Extract the (x, y) coordinate from the center of the cell holding the provided text.  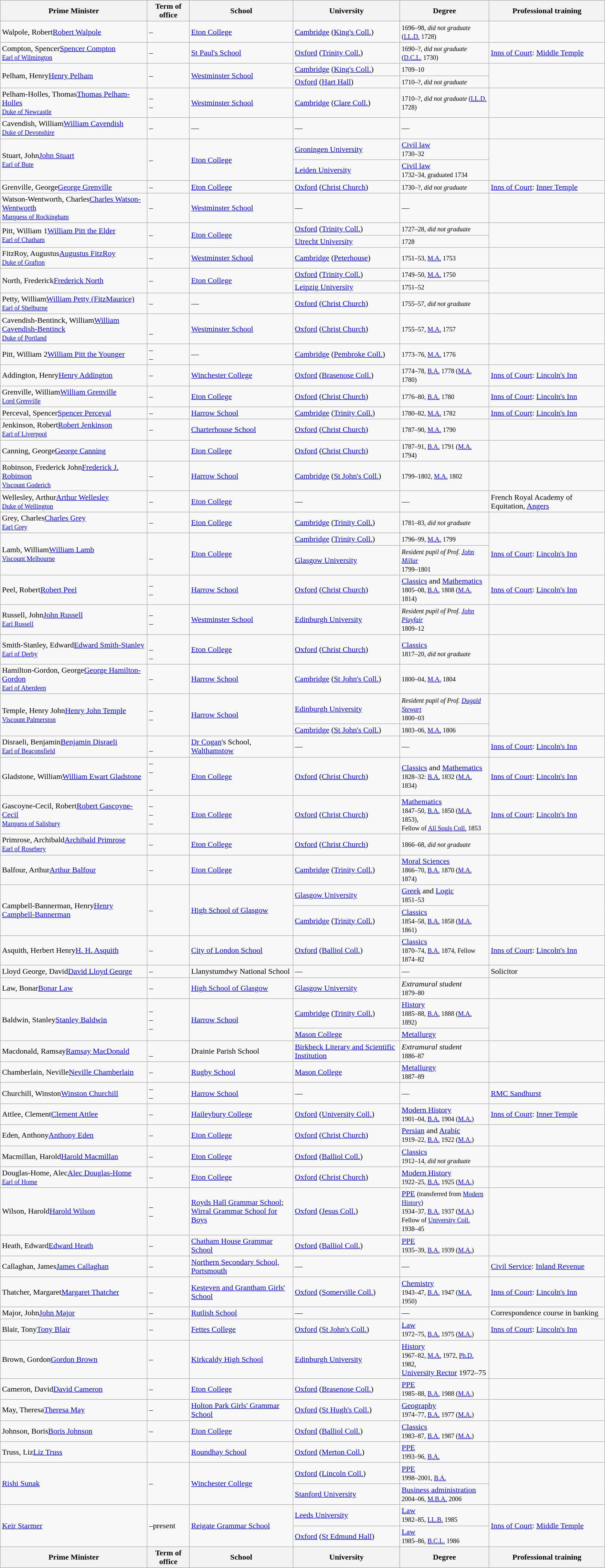
Classics and Mathematics1805–08, B.A. 1808 (M.A. 1814) (444, 590)
Mathematics1847–50, B.A. 1850 (M.A. 1853),Fellow of All Souls Coll. 1853 (444, 815)
Civil law1730–32 (444, 149)
1866–68, did not graduate (444, 845)
Persian and Arabic1919–22, B.A. 1922 (M.A.) (444, 1135)
Leipzig University (346, 287)
Law1972–75, B.A. 1975 (M.A.) (444, 1329)
Jenkinson, RobertRobert JenkinsonEarl of Liverpool (74, 430)
May, TheresaTheresa May (74, 1410)
Heath, EdwardEdward Heath (74, 1245)
Balfour, ArthurArthur Balfour (74, 870)
Rutlish School (241, 1313)
1709–10 (444, 69)
Oxford (St John's Coll.) (346, 1329)
Northern Secondary School, Portsmouth (241, 1267)
Royds Hall Grammar School;Wirral Grammar School for Boys (241, 1211)
1696–98, did not graduate (LL.D. 1728) (444, 32)
Churchill, WinstonWinston Churchill (74, 1093)
Rugby School (241, 1072)
PPE (transferred from Modern History)1934–37, B.A. 1937 (M.A.)Fellow of University Coll. 1938–45 (444, 1211)
1780–82, M.A. 1782 (444, 413)
1710–?, did not graduate (444, 82)
City of London School (241, 950)
PPE1998–2001, B.A. (444, 1473)
RMC Sandhurst (547, 1093)
Classics1817–20, did not graduate (444, 649)
Oxford (St Edmund Hall) (346, 1536)
Cavendish-Bentinck, WilliamWilliam Cavendish-BentinckDuke of Portland (74, 329)
PPE1935–39, B.A. 1939 (M.A.) (444, 1245)
Walpole, RobertRobert Walpole (74, 32)
1776–80, B.A. 1780 (444, 396)
1800–04, M.A. 1804 (444, 679)
Classics1912–14, did not graduate (444, 1156)
Leeds University (346, 1515)
1751–53, M.A. 1753 (444, 258)
Cambridge (Pembroke Coll.) (346, 354)
Asquith, Herbert HenryH. H. Asquith (74, 950)
Cameron, DavidDavid Cameron (74, 1389)
1799–1802, M.A. 1802 (444, 476)
Modern History1922–25, B.A. 1925 (M.A.) (444, 1177)
Resident pupil of Prof. John Playfair1809–12 (444, 620)
Johnson, BorisBoris Johnson (74, 1431)
Macmillan, HaroldHarold Macmillan (74, 1156)
Law, BonarBonar Law (74, 988)
1730–?, did not graduate (444, 187)
–– – (168, 776)
Oxford (Merton Coll.) (346, 1452)
Grenville, WilliamWilliam GrenvilleLord Grenville (74, 396)
Petty, WilliamWilliam Petty (FitzMaurice)Earl of Shelburne (74, 304)
–present (168, 1526)
Stuart, JohnJohn StuartEarl of Bute (74, 160)
1773–76, M.A. 1776 (444, 354)
Greek and Logic1851–53 (444, 895)
Compton, SpencerSpencer ComptonEarl of Wilmington (74, 53)
Grey, CharlesCharles GreyEarl Grey (74, 522)
Lamb, WilliamWilliam LambViscount Melbourne (74, 554)
Utrecht University (346, 241)
Campbell-Bannerman, HenryHenry Campbell-Bannerman (74, 910)
1755–57, M.A. 1757 (444, 329)
Oxford (Jesus Coll.) (346, 1211)
Temple, Henry JohnHenry John TempleViscount Palmerston (74, 715)
Civil law1732–34, graduated 1734 (444, 170)
Primrose, ArchibaldArchibald PrimroseEarl of Rosebery (74, 845)
Lloyd George, DavidDavid Lloyd George (74, 971)
Peel, RobertRobert Peel (74, 590)
Pitt, William 2William Pitt the Younger (74, 354)
Pelham, HenryHenry Pelham (74, 76)
History1885–88, B.A. 1888 (M.A. 1892) (444, 1014)
Keir Starmer (74, 1526)
Wellesley, ArthurArthur WellesleyDuke of Wellington (74, 501)
1690–?, did not graduate (D.C.L. 1730) (444, 53)
Baldwin, StanleyStanley Baldwin (74, 1020)
Robinson, Frederick JohnFrederick J. RobinsonViscount Goderich (74, 476)
PPE1985–88, B.A. 1988 (M.A.) (444, 1389)
Macdonald, RamsayRamsay MacDonald (74, 1051)
Civil Service: Inland Revenue (547, 1267)
Geography1974–77, B.A. 1977 (M.A.) (444, 1410)
1803–06, M.A. 1806 (444, 730)
Oxford (University Coll.) (346, 1114)
Addington, HenryHenry Addington (74, 375)
Douglas-Home, AlecAlec Douglas-HomeEarl of Home (74, 1177)
Extramural student1879–80 (444, 988)
Law1982–85, LL.B. 1985 (444, 1515)
Resident pupil of Prof. John Millar1799–1801 (444, 560)
Major, JohnJohn Major (74, 1313)
Charterhouse School (241, 430)
Business administration2004–06, M.B.A. 2006 (444, 1494)
Haileybury College (241, 1114)
Callaghan, JamesJames Callaghan (74, 1267)
Smith-Stanley, EdwardEdward Smith-StanleyEarl of Derby (74, 649)
Kirkcaldy High School (241, 1360)
Classics1854–58, B.A. 1858 (M.A. 1861) (444, 921)
Wilson, HaroldHarold Wilson (74, 1211)
Correspondence course in banking (547, 1313)
Blair, TonyTony Blair (74, 1329)
Stanford University (346, 1494)
PPE1993–96, B.A. (444, 1452)
Modern History1901–04, B.A. 1904 (M.A.) (444, 1114)
Chemistry1943–47, B.A. 1947 (M.A. 1950) (444, 1292)
Eden, AnthonyAnthony Eden (74, 1135)
Grenville, GeorgeGeorge Grenville (74, 187)
Classics and Mathematics1828–32: B.A. 1832 (M.A. 1834) (444, 776)
History1967–82, M.A. 1972, Ph.D. 1982,University Rector 1972–75 (444, 1360)
Solicitor (547, 971)
Dr Cogan's School, Walthamstow (241, 746)
French Royal Academy of Equitation, Angers (547, 501)
Brown, GordonGordon Brown (74, 1360)
Holton Park Girls' Grammar School (241, 1410)
Law1985–86, B.C.L. 1986 (444, 1536)
Roundhay School (241, 1452)
Oxford (Hart Hall) (346, 82)
Groningen University (346, 149)
Classics1870–74, B.A. 1874, Fellow 1874–82 (444, 950)
Fettes College (241, 1329)
FitzRoy, AugustusAugustus FitzRoyDuke of Grafton (74, 258)
1781–83, did not graduate (444, 522)
Watson-Wentworth, CharlesCharles Watson-WentworthMarquess of Rockingham (74, 208)
Pitt, William 1William Pitt the ElderEarl of Chatham (74, 235)
Kesteven and Grantham Girls' School (241, 1292)
1796–99, M.A. 1799 (444, 539)
Cavendish, WilliamWilliam CavendishDuke of Devonshire (74, 128)
1727–28, did not graduate (444, 229)
Drainie Parish School (241, 1051)
Gascoyne-Cecil, RobertRobert Gascoyne-CecilMarquess of Salisbury (74, 815)
Hamilton-Gordon, GeorgeGeorge Hamilton-GordonEarl of Aberdeen (74, 679)
Leiden University (346, 170)
Resident pupil of Prof. Dugald Stewart1800–03 (444, 709)
Russell, JohnJohn RussellEarl Russell (74, 620)
1751–52 (444, 287)
Cambridge (Peterhouse) (346, 258)
Rishi Sunak (74, 1484)
Metallurgy (444, 1035)
Chamberlain, NevilleNeville Chamberlain (74, 1072)
Disraeli, BenjaminBenjamin DisraeliEarl of Beaconsfield (74, 746)
Oxford (Somerville Coll.) (346, 1292)
1728 (444, 241)
Canning, GeorgeGeorge Canning (74, 450)
Metallurgy1887–89 (444, 1072)
Birkbeck Literary and Scientific Institution (346, 1051)
St Paul's School (241, 53)
Pelham-Holles, ThomasThomas Pelham-HollesDuke of Newcastle (74, 103)
1710–?, did not graduate (LL.D. 1728) (444, 103)
1755–57, did not graduate (444, 304)
Moral Sciences1866–70, B.A. 1870 (M.A. 1874) (444, 870)
Chatham House Grammar School (241, 1245)
Cambridge (Clare Coll.) (346, 103)
Llanystumdwy National School (241, 971)
1749–50, M.A. 1750 (444, 275)
1787–91, B.A. 1791 (M.A. 1794) (444, 450)
Attlee, ClementClement Attlee (74, 1114)
Truss, LizLiz Truss (74, 1452)
Gladstone, WilliamWilliam Ewart Gladstone (74, 776)
Perceval, SpencerSpencer Perceval (74, 413)
Oxford (St Hugh's Coll.) (346, 1410)
Thatcher, MargaretMargaret Thatcher (74, 1292)
Oxford (Lincoln Coll.) (346, 1473)
1787–90, M.A. 1790 (444, 430)
Reigate Grammar School (241, 1526)
1774–78, B.A. 1778 (M.A. 1780) (444, 375)
Classics1983–87, B.A. 1987 (M.A.) (444, 1431)
Extramural student1886–87 (444, 1051)
North, FrederickFrederick North (74, 281)
